Identify which cell holds the provided text, then report its [x, y] central coordinate. 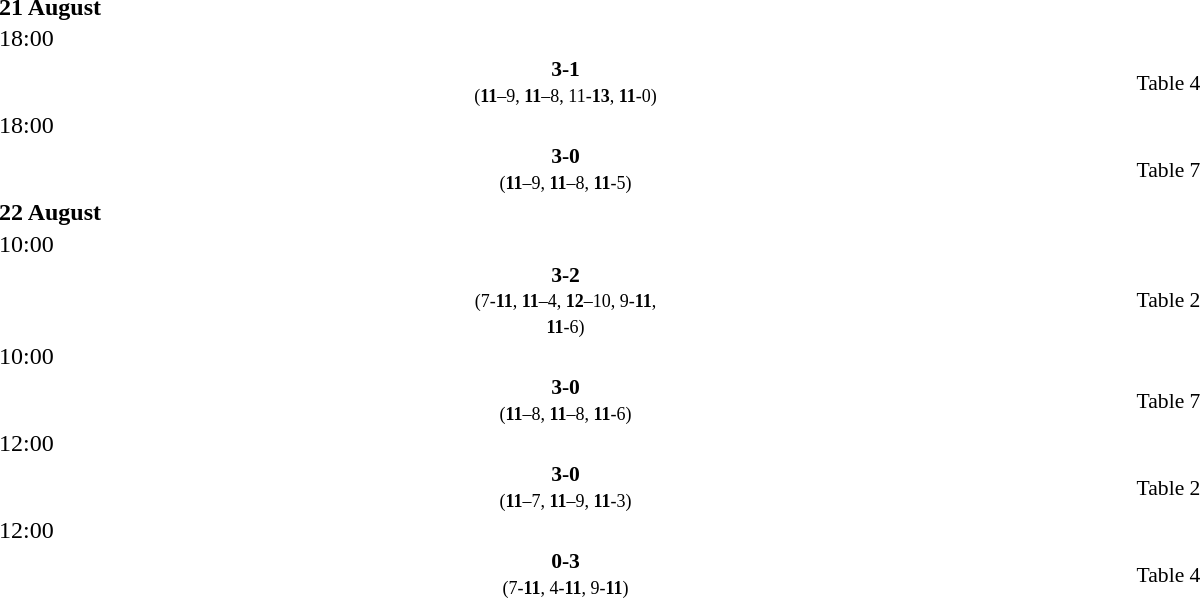
3-2 (7-11, 11–4, 12–10, 9-11, 11-6) [566, 300]
3-0 (11–9, 11–8, 11-5) [566, 169]
3-1 (11–9, 11–8, 11-13, 11-0) [566, 82]
3-0 (11–7, 11–9, 11-3) [566, 487]
3-0 (11–8, 11–8, 11-6) [566, 400]
